Search for the cell housing the specified text and yield its (X, Y) center coordinate. 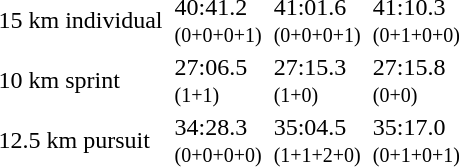
27:06.5(1+1) (218, 80)
27:15.3(1+0) (317, 80)
